Detect which cell encompasses the target text, then output its [x, y] center coordinate. 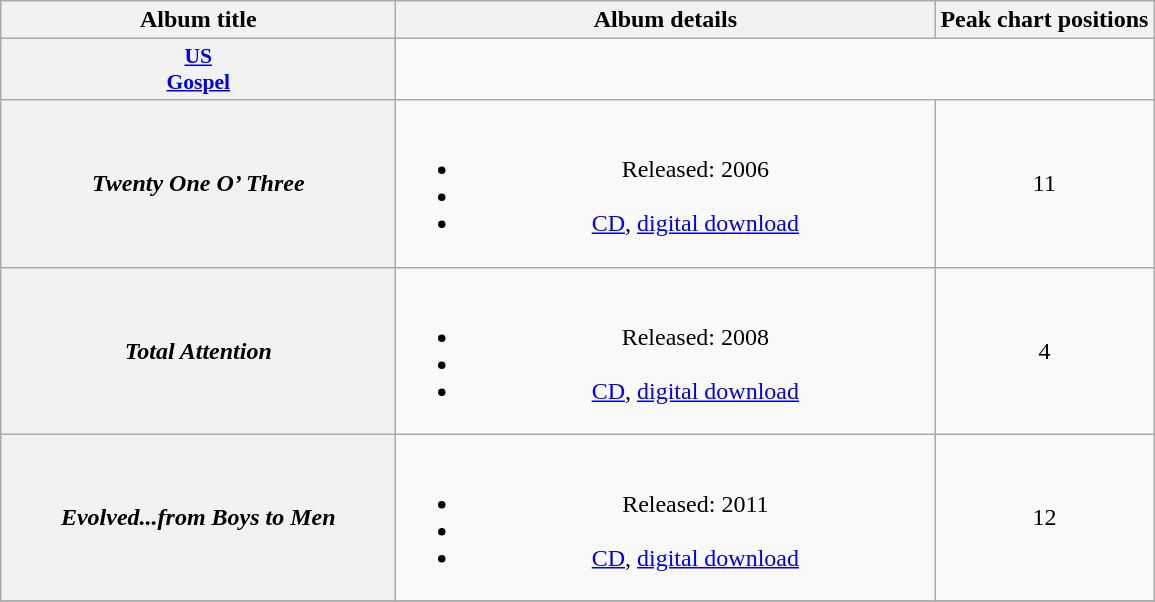
Evolved...from Boys to Men [198, 518]
USGospel [198, 70]
Album details [666, 20]
Released: 2011CD, digital download [666, 518]
4 [1044, 350]
Total Attention [198, 350]
11 [1044, 184]
Released: 2008CD, digital download [666, 350]
Peak chart positions [1044, 20]
Album title [198, 20]
12 [1044, 518]
Twenty One O’ Three [198, 184]
Released: 2006CD, digital download [666, 184]
